Return [x, y] of the center of cell containing provided text 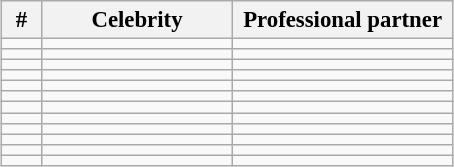
# [22, 20]
Professional partner [342, 20]
Celebrity [138, 20]
